Pinpoint the cell where the given text exists, returning its [x, y] midpoint coordinate. 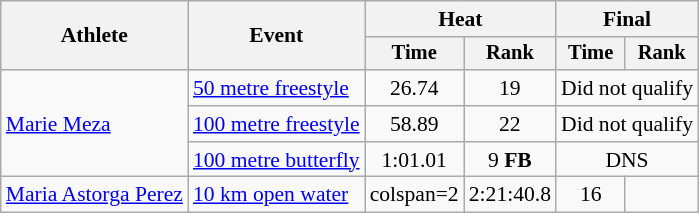
16 [590, 195]
26.74 [414, 88]
100 metre freestyle [276, 124]
9 FB [510, 160]
Marie Meza [94, 124]
10 km open water [276, 195]
Maria Astorga Perez [94, 195]
22 [510, 124]
Event [276, 36]
Athlete [94, 36]
Heat [460, 19]
100 metre butterfly [276, 160]
DNS [627, 160]
colspan=2 [414, 195]
50 metre freestyle [276, 88]
Final [627, 19]
1:01.01 [414, 160]
2:21:40.8 [510, 195]
58.89 [414, 124]
19 [510, 88]
